Provide the [X, Y] coordinate of the cell's center where the given text is located.  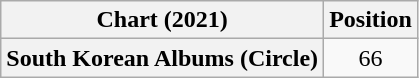
Position [371, 20]
South Korean Albums (Circle) [162, 58]
Chart (2021) [162, 20]
66 [371, 58]
